For the text-containing cell, return its midpoint in [x, y] coordinate format. 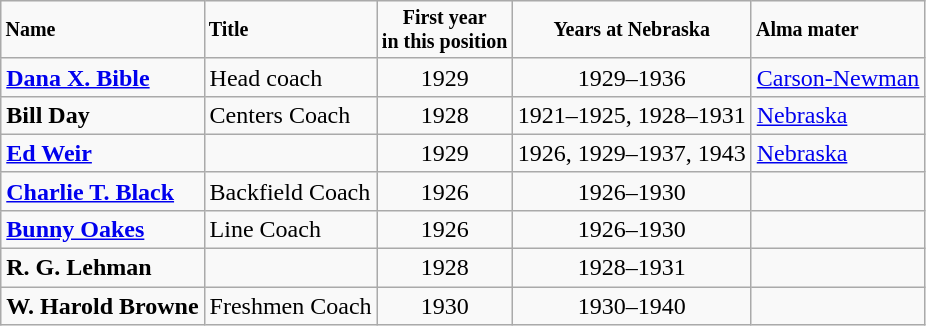
1929–1936 [632, 77]
Centers Coach [290, 115]
Backfield Coach [290, 191]
Years at Nebraska [632, 30]
Ed Weir [102, 153]
First yearin this position [444, 30]
Bill Day [102, 115]
Carson-Newman [838, 77]
Dana X. Bible [102, 77]
1926, 1929–1937, 1943 [632, 153]
Charlie T. Black [102, 191]
Title [290, 30]
Head coach [290, 77]
R. G. Lehman [102, 268]
1930 [444, 306]
1928–1931 [632, 268]
1930–1940 [632, 306]
Freshmen Coach [290, 306]
Bunny Oakes [102, 229]
Name [102, 30]
Alma mater [838, 30]
W. Harold Browne [102, 306]
1921–1925, 1928–1931 [632, 115]
Line Coach [290, 229]
